For the text-containing cell, return its midpoint in (x, y) coordinate format. 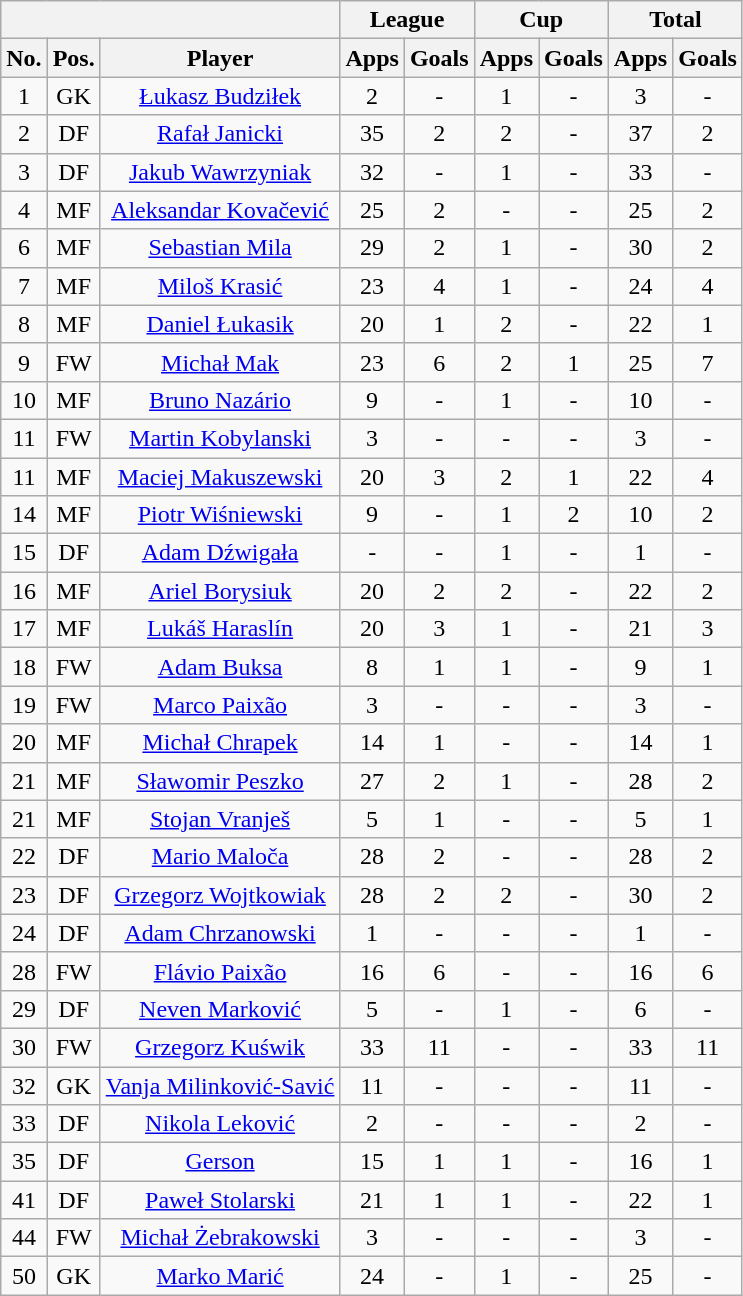
Lukáš Haraslín (220, 629)
Grzegorz Wojtkowiak (220, 895)
Piotr Wiśniewski (220, 515)
Adam Chrzanowski (220, 933)
19 (24, 705)
Neven Marković (220, 1009)
Miloš Krasić (220, 286)
Ariel Borysiuk (220, 591)
Marko Marić (220, 1276)
Martin Kobylanski (220, 438)
Flávio Paixão (220, 971)
League (407, 20)
Aleksandar Kovačević (220, 210)
Jakub Wawrzyniak (220, 172)
Player (220, 58)
Sebastian Mila (220, 248)
Michał Mak (220, 362)
No. (24, 58)
Total (675, 20)
37 (640, 134)
Grzegorz Kuświk (220, 1047)
Łukasz Budziłek (220, 96)
Michał Chrapek (220, 743)
18 (24, 667)
44 (24, 1238)
Vanja Milinković-Savić (220, 1085)
Marco Paixão (220, 705)
Maciej Makuszewski (220, 477)
Stojan Vranješ (220, 819)
Adam Dźwigała (220, 553)
Paweł Stolarski (220, 1200)
Adam Buksa (220, 667)
Bruno Nazário (220, 400)
Cup (541, 20)
Mario Maloča (220, 857)
Nikola Leković (220, 1124)
Rafał Janicki (220, 134)
Sławomir Peszko (220, 781)
Michał Żebrakowski (220, 1238)
Pos. (74, 58)
41 (24, 1200)
Gerson (220, 1162)
27 (372, 781)
Daniel Łukasik (220, 324)
17 (24, 629)
50 (24, 1276)
